Identify which cell holds the provided text, then report its [X, Y] central coordinate. 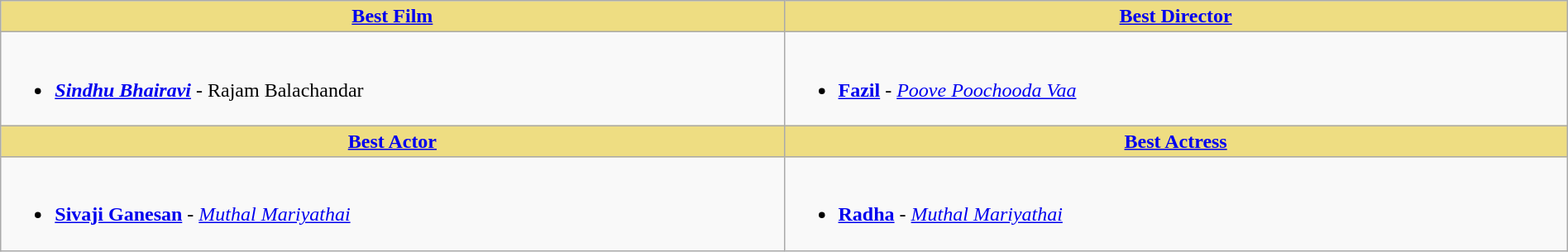
Sindhu Bhairavi - Rajam Balachandar [392, 79]
Best Actor [392, 141]
Best Director [1176, 17]
Best Actress [1176, 141]
Sivaji Ganesan - Muthal Mariyathai [392, 203]
Radha - Muthal Mariyathai [1176, 203]
Fazil - Poove Poochooda Vaa [1176, 79]
Best Film [392, 17]
